Locate the cell with the specified text and output its [x, y] center coordinate. 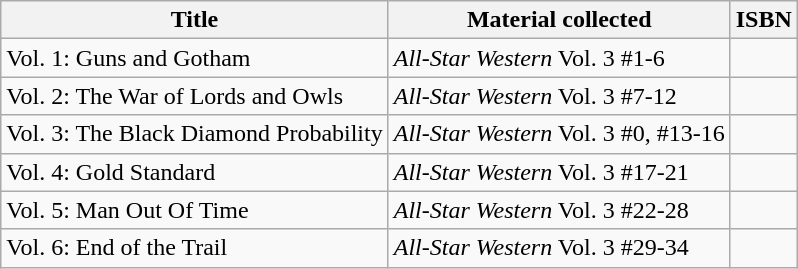
Title [194, 20]
Vol. 6: End of the Trail [194, 248]
Vol. 3: The Black Diamond Probability [194, 134]
All-Star Western Vol. 3 #1-6 [559, 58]
Vol. 5: Man Out Of Time [194, 210]
All-Star Western Vol. 3 #17-21 [559, 172]
All-Star Western Vol. 3 #7-12 [559, 96]
All-Star Western Vol. 3 #22-28 [559, 210]
Vol. 2: The War of Lords and Owls [194, 96]
ISBN [764, 20]
Vol. 1: Guns and Gotham [194, 58]
All-Star Western Vol. 3 #0, #13-16 [559, 134]
Material collected [559, 20]
All-Star Western Vol. 3 #29-34 [559, 248]
Vol. 4: Gold Standard [194, 172]
